Return (x, y) of the center of cell containing provided text 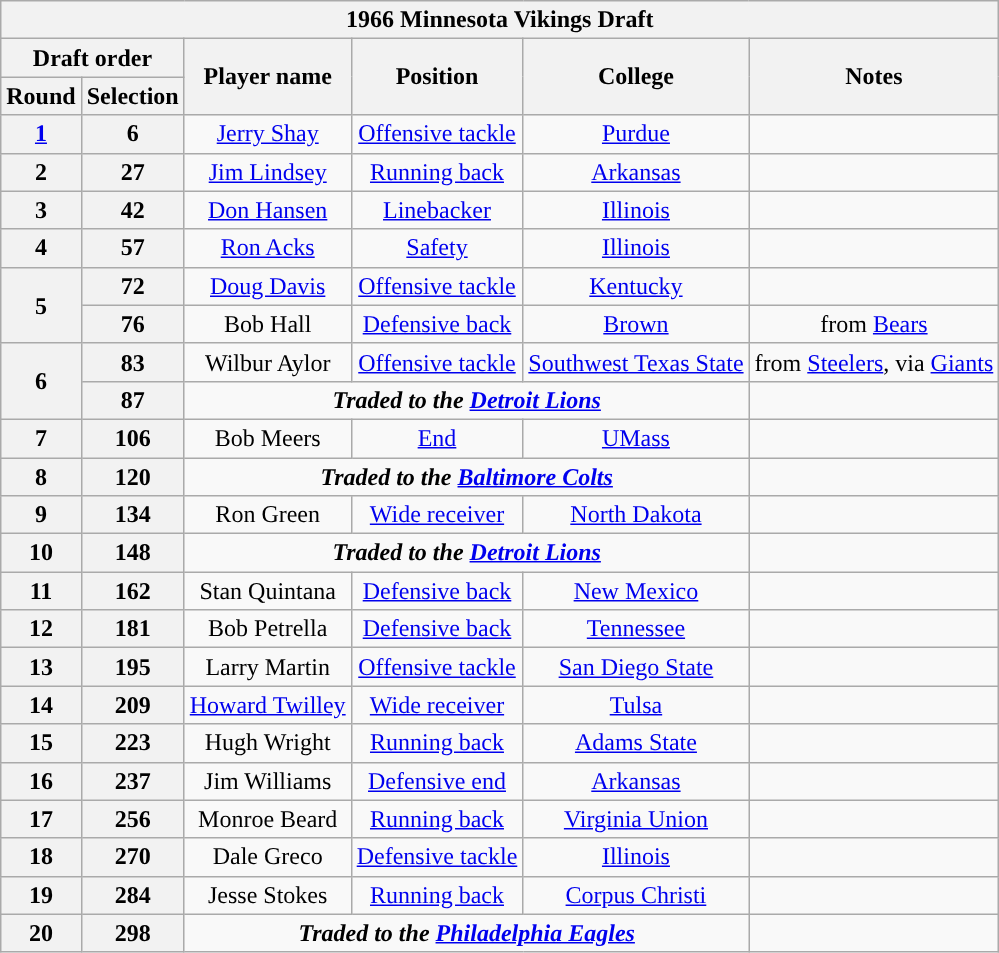
Player name (268, 77)
Ron Green (268, 515)
Virginia Union (636, 819)
14 (41, 705)
Position (437, 77)
Traded to the Baltimore Colts (466, 477)
87 (132, 400)
20 (41, 933)
284 (132, 895)
1 (41, 134)
209 (132, 705)
2 (41, 172)
83 (132, 362)
15 (41, 743)
Draft order (92, 58)
42 (132, 210)
12 (41, 629)
270 (132, 857)
Bob Petrella (268, 629)
UMass (636, 438)
4 (41, 248)
Kentucky (636, 286)
134 (132, 515)
North Dakota (636, 515)
Don Hansen (268, 210)
237 (132, 781)
72 (132, 286)
Defensive end (437, 781)
256 (132, 819)
8 (41, 477)
from Steelers, via Giants (874, 362)
Dale Greco (268, 857)
End (437, 438)
Corpus Christi (636, 895)
Adams State (636, 743)
1966 Minnesota Vikings Draft (500, 20)
120 (132, 477)
5 (41, 305)
Traded to the Philadelphia Eagles (466, 933)
Defensive tackle (437, 857)
Howard Twilley (268, 705)
Selection (132, 96)
Stan Quintana (268, 591)
Safety (437, 248)
148 (132, 553)
Jesse Stokes (268, 895)
3 (41, 210)
Ron Acks (268, 248)
Southwest Texas State (636, 362)
106 (132, 438)
New Mexico (636, 591)
from Bears (874, 324)
Hugh Wright (268, 743)
13 (41, 667)
Jim Lindsey (268, 172)
Bob Hall (268, 324)
19 (41, 895)
27 (132, 172)
Round (41, 96)
Monroe Beard (268, 819)
Bob Meers (268, 438)
11 (41, 591)
223 (132, 743)
181 (132, 629)
Jim Williams (268, 781)
16 (41, 781)
San Diego State (636, 667)
18 (41, 857)
Larry Martin (268, 667)
Notes (874, 77)
Wilbur Aylor (268, 362)
Purdue (636, 134)
76 (132, 324)
Jerry Shay (268, 134)
College (636, 77)
Tennessee (636, 629)
17 (41, 819)
10 (41, 553)
298 (132, 933)
7 (41, 438)
Tulsa (636, 705)
162 (132, 591)
9 (41, 515)
195 (132, 667)
57 (132, 248)
Doug Davis (268, 286)
Brown (636, 324)
Linebacker (437, 210)
